From the cell containing the given text, extract its center point as (X, Y) coordinate. 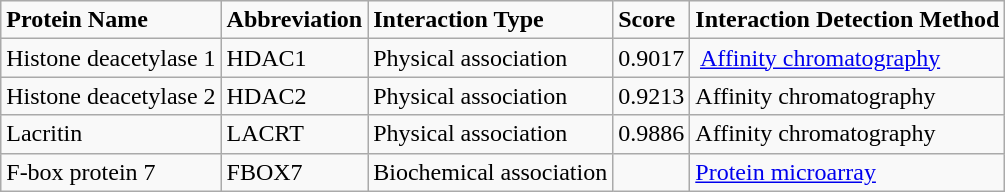
Lacritin (111, 134)
LACRT (294, 134)
Protein Name (111, 20)
FBOX7 (294, 172)
Abbreviation (294, 20)
Interaction Type (490, 20)
Score (652, 20)
Protein microarray (848, 172)
0.9017 (652, 58)
HDAC2 (294, 96)
F-box protein 7 (111, 172)
0.9886 (652, 134)
Biochemical association (490, 172)
Interaction Detection Method (848, 20)
Histone deacetylase 2 (111, 96)
0.9213 (652, 96)
Histone deacetylase 1 (111, 58)
HDAC1 (294, 58)
